Detect which cell encompasses the target text, then output its (x, y) center coordinate. 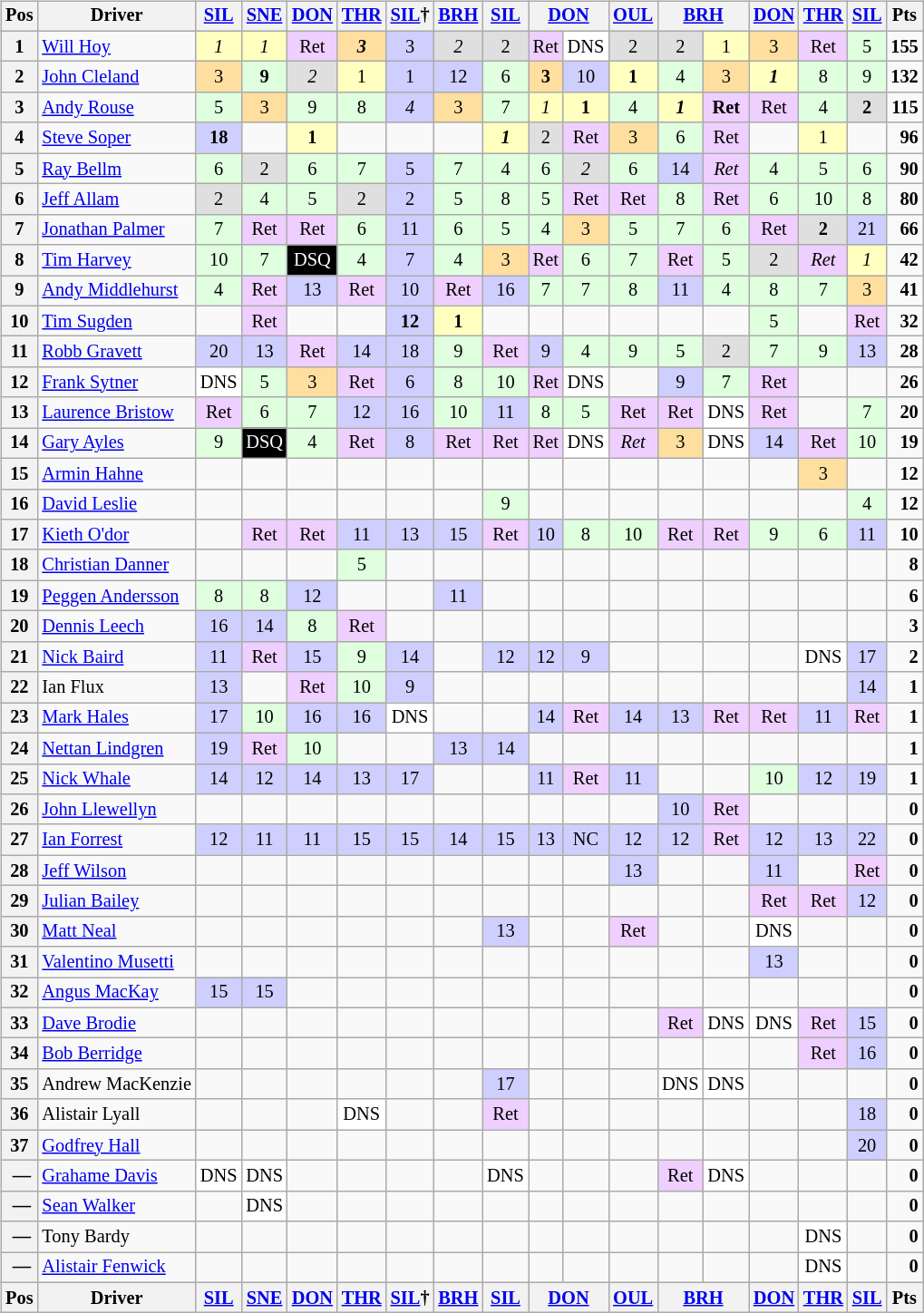
41 (904, 291)
Dennis Leech (116, 627)
Andy Middlehurst (116, 291)
Dave Brodie (116, 1023)
Mark Hales (116, 718)
Peggen Andersson (116, 596)
35 (19, 1084)
23 (19, 718)
Kieth O'dor (116, 535)
37 (19, 1145)
Jeff Wilson (116, 870)
John Cleland (116, 77)
Laurence Bristow (116, 413)
34 (19, 1054)
Godfrey Hall (116, 1145)
Ray Bellm (116, 169)
24 (19, 748)
Valentino Musetti (116, 962)
Jeff Allam (116, 199)
Jonathan Palmer (116, 229)
Grahame Davis (116, 1176)
66 (904, 229)
NC (586, 840)
30 (19, 931)
Tony Bardy (116, 1237)
Sean Walker (116, 1206)
Tim Harvey (116, 260)
36 (19, 1114)
Armin Hahne (116, 473)
Julian Bailey (116, 901)
Bob Berridge (116, 1054)
Matt Neal (116, 931)
33 (19, 1023)
Gary Ayles (116, 443)
Ian Flux (116, 687)
27 (19, 840)
29 (19, 901)
Frank Sytner (116, 383)
132 (904, 77)
Nick Whale (116, 779)
96 (904, 138)
90 (904, 169)
Alistair Fenwick (116, 1268)
Nettan Lindgren (116, 748)
Will Hoy (116, 46)
Alistair Lyall (116, 1114)
Steve Soper (116, 138)
31 (19, 962)
Andrew MacKenzie (116, 1084)
Tim Sugden (116, 321)
80 (904, 199)
John Llewellyn (116, 810)
115 (904, 108)
Nick Baird (116, 656)
Robb Gravett (116, 352)
155 (904, 46)
Ian Forrest (116, 840)
Andy Rouse (116, 108)
Christian Danner (116, 565)
Angus MacKay (116, 993)
25 (19, 779)
42 (904, 260)
David Leslie (116, 504)
